Return [X, Y] of the center of cell containing provided text 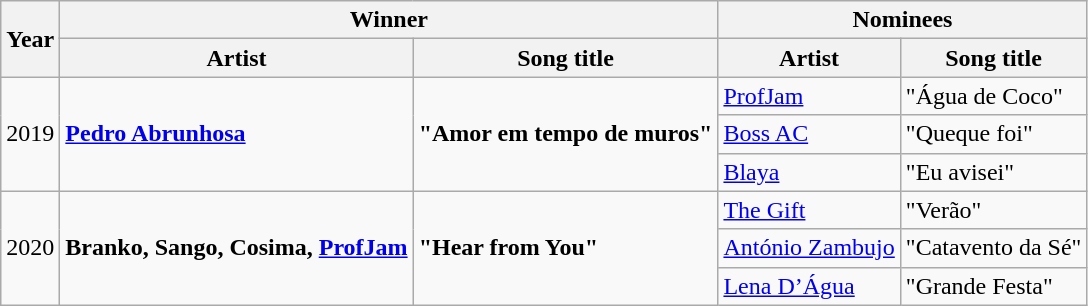
Nominees [902, 20]
2020 [30, 248]
"Água de Coco" [994, 96]
"Eu avisei" [994, 172]
The Gift [809, 210]
"Grande Festa" [994, 286]
"Queque foi" [994, 134]
Branko, Sango, Cosima, ProfJam [236, 248]
Blaya [809, 172]
Winner [389, 20]
"Amor em tempo de muros" [566, 134]
"Catavento da Sé" [994, 248]
Pedro Abrunhosa [236, 134]
António Zambujo [809, 248]
"Hear from You" [566, 248]
Year [30, 39]
ProfJam [809, 96]
Boss AC [809, 134]
2019 [30, 134]
"Verão" [994, 210]
Lena D’Água [809, 286]
